Provide the (X, Y) coordinate of the cell's center where the given text is located.  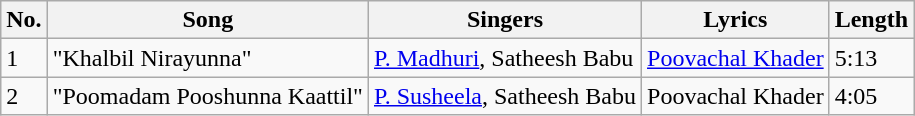
"Khalbil Nirayunna" (208, 58)
Song (208, 20)
"Poomadam Pooshunna Kaattil" (208, 96)
No. (24, 20)
5:13 (871, 58)
1 (24, 58)
Lyrics (736, 20)
2 (24, 96)
P. Susheela, Satheesh Babu (504, 96)
4:05 (871, 96)
P. Madhuri, Satheesh Babu (504, 58)
Length (871, 20)
Singers (504, 20)
